Locate the cell with the specified text and output its [x, y] center coordinate. 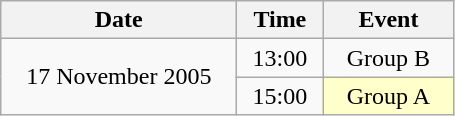
17 November 2005 [119, 77]
Event [388, 20]
Date [119, 20]
Group A [388, 96]
15:00 [280, 96]
Time [280, 20]
Group B [388, 58]
13:00 [280, 58]
